Locate the cell with the specified text and output its [x, y] center coordinate. 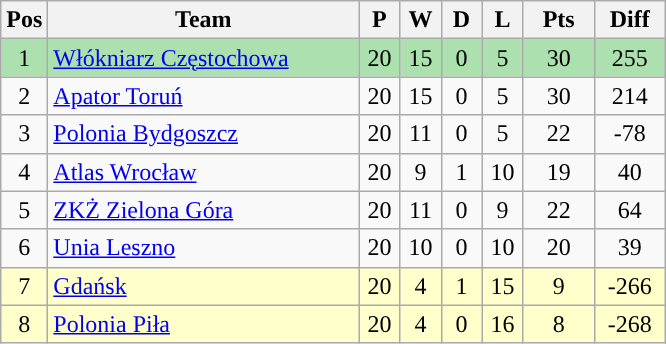
Apator Toruń [204, 96]
214 [630, 96]
W [420, 20]
-268 [630, 324]
40 [630, 172]
Pos [24, 20]
19 [558, 172]
Włókniarz Częstochowa [204, 58]
-266 [630, 286]
39 [630, 248]
L [502, 20]
7 [24, 286]
-78 [630, 134]
Diff [630, 20]
Gdańsk [204, 286]
P [380, 20]
Polonia Piła [204, 324]
2 [24, 96]
64 [630, 210]
Team [204, 20]
16 [502, 324]
3 [24, 134]
Atlas Wrocław [204, 172]
ZKŻ Zielona Góra [204, 210]
Pts [558, 20]
255 [630, 58]
Unia Leszno [204, 248]
6 [24, 248]
D [462, 20]
Polonia Bydgoszcz [204, 134]
